Detect which cell encompasses the target text, then output its [X, Y] center coordinate. 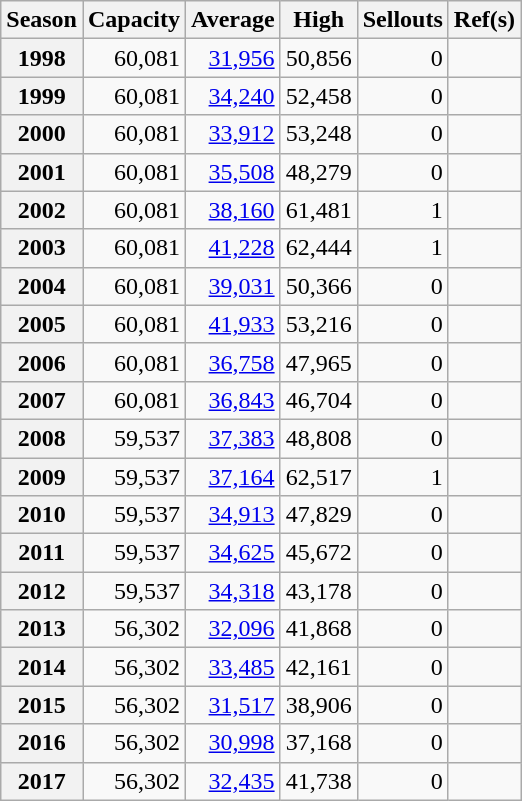
32,096 [234, 629]
32,435 [234, 781]
33,485 [234, 667]
2001 [42, 172]
53,248 [318, 134]
37,168 [318, 743]
2004 [42, 286]
37,383 [234, 438]
45,672 [318, 553]
30,998 [234, 743]
2007 [42, 400]
62,444 [318, 248]
2014 [42, 667]
2003 [42, 248]
2016 [42, 743]
46,704 [318, 400]
50,366 [318, 286]
47,829 [318, 515]
1999 [42, 96]
34,318 [234, 591]
Sellouts [402, 20]
41,228 [234, 248]
31,517 [234, 705]
53,216 [318, 324]
31,956 [234, 58]
Ref(s) [484, 20]
36,758 [234, 362]
2005 [42, 324]
2017 [42, 781]
38,160 [234, 210]
Average [234, 20]
1998 [42, 58]
33,912 [234, 134]
2002 [42, 210]
41,933 [234, 324]
2006 [42, 362]
34,240 [234, 96]
52,458 [318, 96]
34,625 [234, 553]
High [318, 20]
2012 [42, 591]
2009 [42, 477]
43,178 [318, 591]
50,856 [318, 58]
48,808 [318, 438]
2010 [42, 515]
36,843 [234, 400]
42,161 [318, 667]
41,738 [318, 781]
2008 [42, 438]
39,031 [234, 286]
2013 [42, 629]
61,481 [318, 210]
48,279 [318, 172]
62,517 [318, 477]
34,913 [234, 515]
37,164 [234, 477]
41,868 [318, 629]
Capacity [134, 20]
38,906 [318, 705]
2000 [42, 134]
Season [42, 20]
2015 [42, 705]
35,508 [234, 172]
2011 [42, 553]
47,965 [318, 362]
